Search for the cell housing the specified text and yield its (x, y) center coordinate. 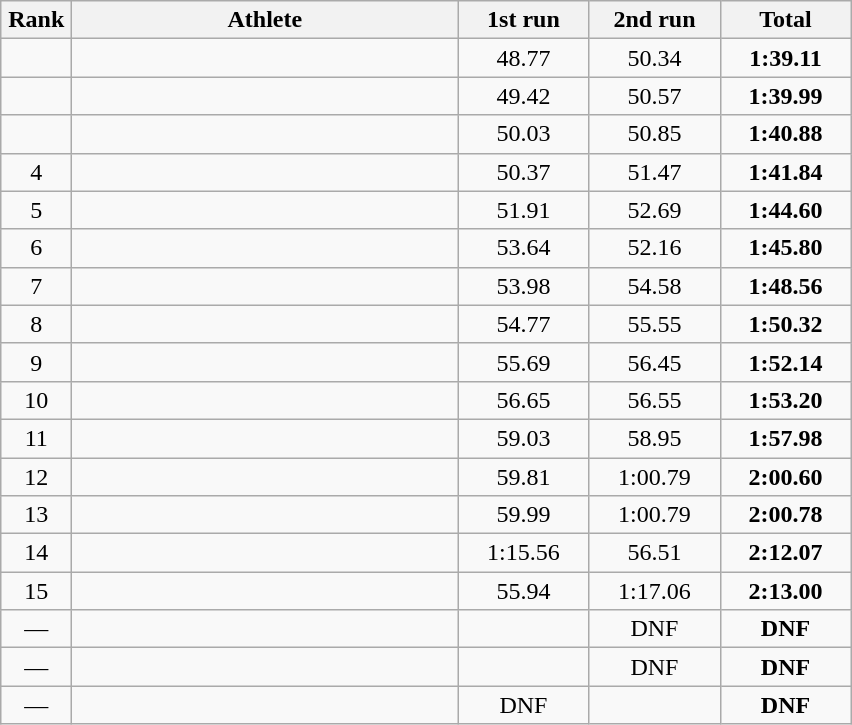
4 (36, 172)
1:50.32 (786, 324)
48.77 (524, 58)
2nd run (654, 20)
50.34 (654, 58)
51.91 (524, 210)
6 (36, 248)
1:39.11 (786, 58)
1:15.56 (524, 553)
1:52.14 (786, 362)
2:12.07 (786, 553)
52.69 (654, 210)
56.65 (524, 400)
11 (36, 438)
55.94 (524, 591)
50.03 (524, 134)
56.51 (654, 553)
1:48.56 (786, 286)
1:41.84 (786, 172)
50.85 (654, 134)
59.99 (524, 515)
1:39.99 (786, 96)
54.77 (524, 324)
52.16 (654, 248)
50.37 (524, 172)
59.03 (524, 438)
2:00.60 (786, 477)
2:00.78 (786, 515)
49.42 (524, 96)
58.95 (654, 438)
Total (786, 20)
1:57.98 (786, 438)
15 (36, 591)
2:13.00 (786, 591)
56.45 (654, 362)
12 (36, 477)
1:45.80 (786, 248)
55.55 (654, 324)
56.55 (654, 400)
55.69 (524, 362)
1st run (524, 20)
Athlete (265, 20)
1:17.06 (654, 591)
9 (36, 362)
1:44.60 (786, 210)
50.57 (654, 96)
5 (36, 210)
53.98 (524, 286)
54.58 (654, 286)
59.81 (524, 477)
51.47 (654, 172)
1:40.88 (786, 134)
10 (36, 400)
53.64 (524, 248)
7 (36, 286)
13 (36, 515)
8 (36, 324)
14 (36, 553)
Rank (36, 20)
1:53.20 (786, 400)
